Locate the cell with the specified text and output its [X, Y] center coordinate. 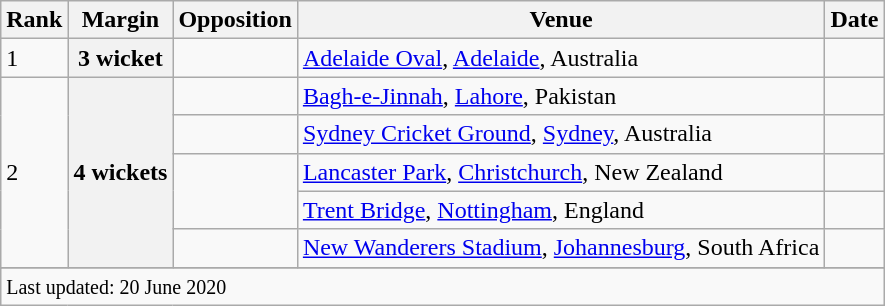
Sydney Cricket Ground, Sydney, Australia [561, 134]
Lancaster Park, Christchurch, New Zealand [561, 172]
Date [854, 20]
Margin [120, 20]
Trent Bridge, Nottingham, England [561, 210]
Rank [34, 20]
3 wicket [120, 58]
1 [34, 58]
Last updated: 20 June 2020 [442, 286]
2 [34, 172]
Venue [561, 20]
Opposition [235, 20]
Bagh-e-Jinnah, Lahore, Pakistan [561, 96]
New Wanderers Stadium, Johannesburg, South Africa [561, 248]
Adelaide Oval, Adelaide, Australia [561, 58]
4 wickets [120, 172]
